From the cell containing the given text, extract its center point as [X, Y] coordinate. 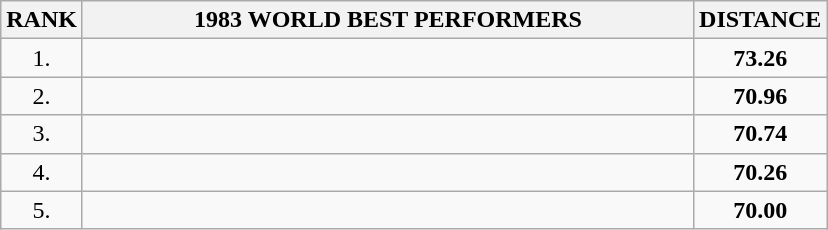
RANK [42, 20]
2. [42, 96]
DISTANCE [760, 20]
70.26 [760, 172]
1. [42, 58]
1983 WORLD BEST PERFORMERS [388, 20]
70.96 [760, 96]
3. [42, 134]
70.74 [760, 134]
4. [42, 172]
73.26 [760, 58]
5. [42, 210]
70.00 [760, 210]
